Pinpoint the cell where the given text exists, returning its [x, y] midpoint coordinate. 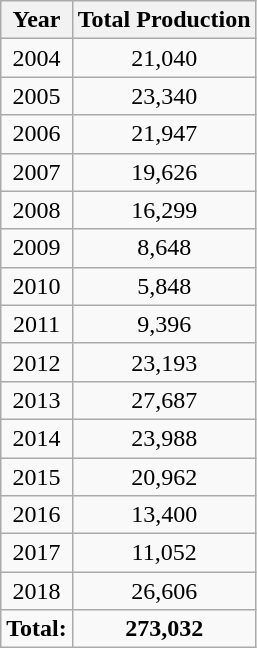
23,193 [164, 362]
16,299 [164, 210]
19,626 [164, 172]
2007 [37, 172]
23,988 [164, 438]
Total Production [164, 20]
2005 [37, 96]
Year [37, 20]
11,052 [164, 553]
8,648 [164, 248]
2014 [37, 438]
20,962 [164, 477]
2015 [37, 477]
21,040 [164, 58]
2008 [37, 210]
27,687 [164, 400]
5,848 [164, 286]
Total: [37, 629]
2016 [37, 515]
2012 [37, 362]
21,947 [164, 134]
23,340 [164, 96]
2006 [37, 134]
26,606 [164, 591]
2004 [37, 58]
2011 [37, 324]
273,032 [164, 629]
2010 [37, 286]
2009 [37, 248]
2018 [37, 591]
2017 [37, 553]
2013 [37, 400]
9,396 [164, 324]
13,400 [164, 515]
